Output the [X, Y] coordinate of the center of the cell containing the given text.  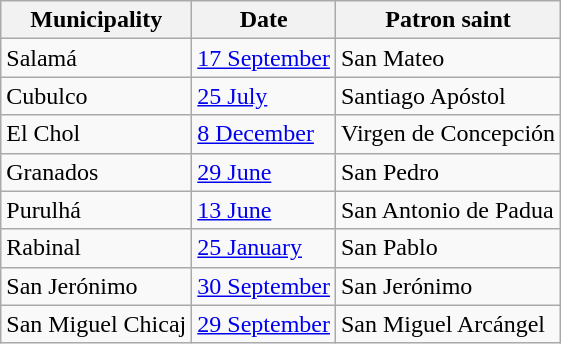
29 September [264, 324]
San Miguel Arcángel [448, 324]
Salamá [96, 58]
San Pedro [448, 172]
Granados [96, 172]
13 June [264, 210]
Municipality [96, 20]
30 September [264, 286]
El Chol [96, 134]
Santiago Apóstol [448, 96]
Purulhá [96, 210]
San Pablo [448, 248]
25 July [264, 96]
8 December [264, 134]
29 June [264, 172]
Date [264, 20]
San Mateo [448, 58]
Cubulco [96, 96]
17 September [264, 58]
San Antonio de Padua [448, 210]
Patron saint [448, 20]
Virgen de Concepción [448, 134]
Rabinal [96, 248]
25 January [264, 248]
San Miguel Chicaj [96, 324]
